Identify which cell holds the provided text, then report its (X, Y) central coordinate. 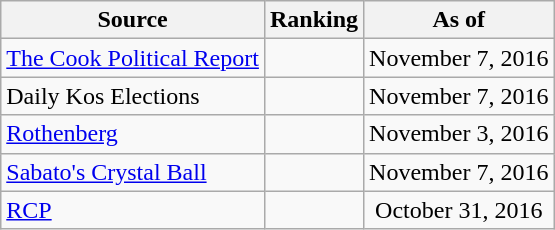
Daily Kos Elections (133, 96)
October 31, 2016 (459, 210)
The Cook Political Report (133, 58)
Ranking (314, 20)
November 3, 2016 (459, 134)
Source (133, 20)
RCP (133, 210)
As of (459, 20)
Sabato's Crystal Ball (133, 172)
Rothenberg (133, 134)
